Return (x, y) of the center of cell containing provided text 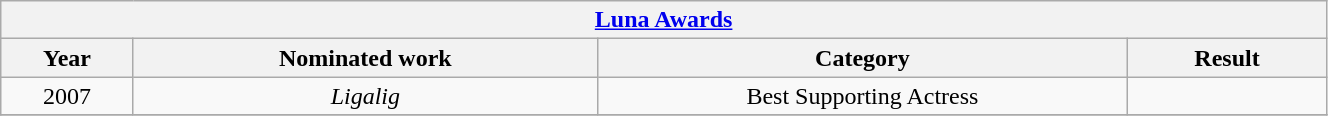
Nominated work (365, 58)
Year (68, 58)
Category (862, 58)
Ligalig (365, 96)
Luna Awards (664, 20)
2007 (68, 96)
Best Supporting Actress (862, 96)
Result (1228, 58)
